Pinpoint the cell where the given text exists, returning its [x, y] midpoint coordinate. 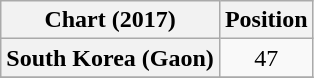
Chart (2017) [110, 20]
Position [266, 20]
47 [266, 58]
South Korea (Gaon) [110, 58]
